Extract the (X, Y) coordinate from the center of the cell holding the provided text.  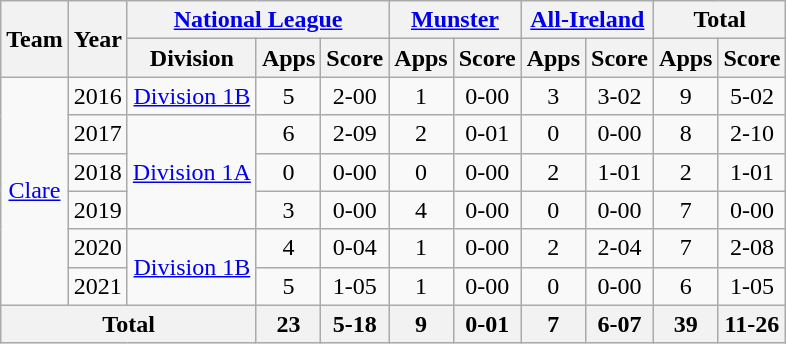
2020 (98, 248)
National League (258, 20)
2-09 (355, 134)
2-04 (620, 248)
6-07 (620, 324)
2019 (98, 210)
2-00 (355, 96)
8 (686, 134)
Clare (35, 191)
5-18 (355, 324)
2021 (98, 286)
3-02 (620, 96)
2-08 (752, 248)
Division 1A (192, 172)
All-Ireland (587, 20)
5-02 (752, 96)
2018 (98, 172)
0-04 (355, 248)
2-10 (752, 134)
Division (192, 58)
11-26 (752, 324)
Year (98, 39)
Munster (455, 20)
39 (686, 324)
2016 (98, 96)
23 (288, 324)
Team (35, 39)
2017 (98, 134)
